Scan for the cell matching the given text and deliver its (X, Y) coordinate at center. 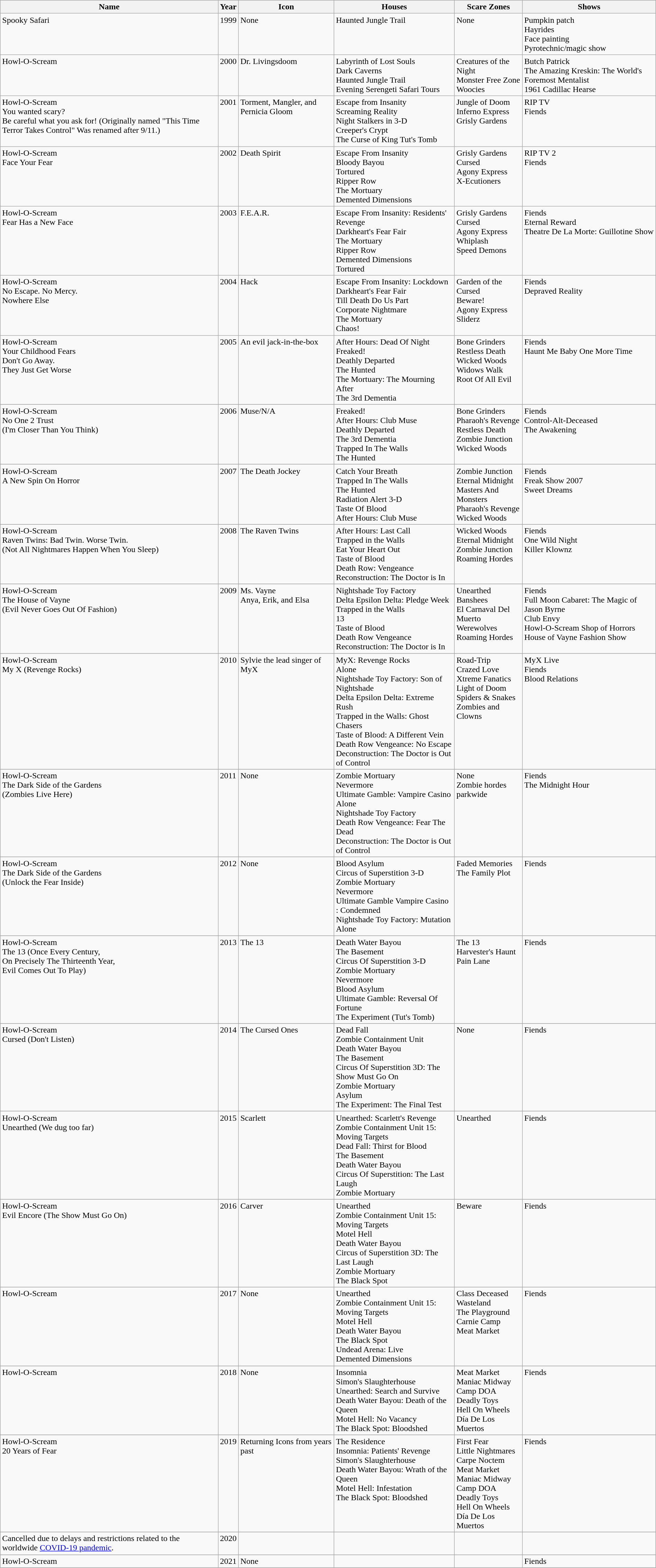
Fiends One Wild NightKiller Klownz (589, 554)
Unearthed Zombie Containment Unit 15: Moving Targets Motel Hell Death Water Bayou The Black Spot Undead Arena: Live Demented Dimensions (394, 1326)
Icon (286, 7)
2012 (228, 897)
After Hours: Dead Of Night Freaked! Deathly Departed The Hunted The Mortuary: The Mourning After The 3rd Dementia (394, 370)
2010 (228, 711)
Howl-O-ScreamThe Dark Side of the Gardens (Unlock the Fear Inside) (109, 897)
Fiends Control-Alt-DeceasedThe Awakening (589, 434)
Howl-O-ScreamRaven Twins: Bad Twin. Worse Twin. (Not All Nightmares Happen When You Sleep) (109, 554)
2009 (228, 618)
Howl-O-ScreamEvil Encore (The Show Must Go On) (109, 1243)
2003 (228, 241)
Howl-O-ScreamNo One 2 Trust (I'm Closer Than You Think) (109, 434)
The Death Jockey (286, 494)
Pumpkin patchHayridesFace paintingPyrotechnic/magic show (589, 34)
2019 (228, 1483)
Escape From Insanity: Lockdown Darkheart's Fear Fair Till Death Do Us Part Corporate Nightmare The Mortuary Chaos! (394, 305)
Escape From Insanity: Residents' Revenge Darkheart's Fear Fair The Mortuary Ripper Row Demented Dimensions Tortured (394, 241)
Name (109, 7)
Grisly Gardens Cursed Agony Express X-Ecutioners (489, 176)
Houses (394, 7)
2008 (228, 554)
2020 (228, 1543)
Escape from Insanity Screaming Reality Night Stalkers in 3-D Creeper's Crypt The Curse of King Tut's Tomb (394, 121)
Howl-O-ScreamCursed (Don't Listen) (109, 1067)
Carver (286, 1243)
Howl-O-ScreamNo Escape. No Mercy. Nowhere Else (109, 305)
Fiends Eternal Reward Theatre De La Morte: Guillotine Show (589, 241)
Howl-O-Scream20 Years of Fear (109, 1483)
Fiends Haunt Me Baby One More Time (589, 370)
Fiends The Midnight Hour (589, 813)
Howl-O-ScreamThe 13 (Once Every Century, On Precisely The Thirteenth Year, Evil Comes Out To Play) (109, 980)
Butch Patrick The Amazing Kreskin: The World's Foremost Mentalist 1961 Cadillac Hearse (589, 75)
2017 (228, 1326)
Unearthed Banshees El Carnaval Del Muerto Werewolves Roaming Hordes (489, 618)
Howl-O-ScreamUnearthed (We dug too far) (109, 1155)
Meat Market Maniac Midway Camp DOA Deadly Toys Hell On Wheels Día De Los Muertos (489, 1400)
Unearthed (489, 1155)
Wicked Woods Eternal Midnight Zombie Junction Roaming Hordes (489, 554)
None Zombie hordes parkwide (489, 813)
Sylvie the lead singer of MyX (286, 711)
2014 (228, 1067)
Howl-O-Scream The Dark Side of the Gardens (Zombies Live Here) (109, 813)
Year (228, 7)
Spooky Safari (109, 34)
2007 (228, 494)
Fiends Depraved Reality (589, 305)
Ms. VayneAnya, Erik, and Elsa (286, 618)
Cancelled due to delays and restrictions related to the worldwide COVID-19 pandemic. (109, 1543)
2011 (228, 813)
Catch Your Breath Trapped In The Walls The Hunted Radiation Alert 3-D Taste Of Blood After Hours: Club Muse (394, 494)
Blood Asylum Circus of Superstition 3-D Zombie Mortuary Nevermore Ultimate Gamble Vampire Casino : Condemned Nightshade Toy Factory: Mutation Alone (394, 897)
Fiends Full Moon Cabaret: The Magic of Jason Byrne Club Envy Howl-O-Scream Shop of Horrors House of Vayne Fashion Show (589, 618)
Torment, Mangler, and Pernicia Gloom (286, 121)
Bone Grinders Pharaoh's Revenge Restless Death Zombie Junction Wicked Woods (489, 434)
RIP TV Fiends (589, 121)
Fiends Freak Show 2007 Sweet Dreams (589, 494)
Howl-O-Scream Fear Has a New Face (109, 241)
2021 (228, 1561)
Dr. Livingsdoom (286, 75)
Howl-O-Scream Face Your Fear (109, 176)
An evil jack-in-the-box (286, 370)
Howl-O-Scream Your Childhood Fears Don't Go Away. They Just Get Worse (109, 370)
First Fear Little Nightmares Carpe Noctem Meat Market Maniac Midway Camp DOA Deadly Toys Hell On Wheels Día De Los Muertos (489, 1483)
Grisly Gardens Cursed Agony Express Whiplash Speed Demons (489, 241)
Labyrinth of Lost Souls Dark Caverns Haunted Jungle Trail Evening Serengeti Safari Tours (394, 75)
RIP TV 2 Fiends (589, 176)
Scare Zones (489, 7)
Shows (589, 7)
Class Deceased Wasteland The Playground Carnie Camp Meat Market (489, 1326)
The 13 Harvester's Haunt Pain Lane (489, 980)
2018 (228, 1400)
Creatures of the Night Monster Free Zone Woocies (489, 75)
Muse/N/A (286, 434)
2004 (228, 305)
2000 (228, 75)
Scarlett (286, 1155)
Faded Memories The Family Plot (489, 897)
Nightshade Toy Factory Delta Epsilon Delta: Pledge Week Trapped in the Walls 13 Taste of Blood Death Row Vengeance Reconstruction: The Doctor is In (394, 618)
Freaked! After Hours: Club Muse Deathly Departed The 3rd Dementia Trapped In The Walls The Hunted (394, 434)
Escape From Insanity Bloody BayouTortured Ripper Row The Mortuary Demented Dimensions (394, 176)
Zombie Junction Eternal Midnight Masters And Monsters Pharaoh's Revenge Wicked Woods (489, 494)
Jungle of Doom Inferno Express Grisly Gardens (489, 121)
Insomnia Simon's Slaughterhouse Unearthed: Search and Survive Death Water Bayou: Death of the Queen Motel Hell: No Vacancy The Black Spot: Bloodshed (394, 1400)
After Hours: Last Call Trapped in the Walls Eat Your Heart Out Taste of Blood Death Row: Vengeance Reconstruction: The Doctor is In (394, 554)
2001 (228, 121)
1999 (228, 34)
Beware (489, 1243)
Howl-O-ScreamThe House of Vayne (Evil Never Goes Out Of Fashion) (109, 618)
Howl-O-Scream You wanted scary? Be careful what you ask for! (Originally named "This Time Terror Takes Control" Was renamed after 9/11.) (109, 121)
MyX Live Fiends Blood Relations (589, 711)
2005 (228, 370)
2006 (228, 434)
2013 (228, 980)
2002 (228, 176)
Garden of the Cursed Beware! Agony Express Sliderz (489, 305)
The Cursed Ones (286, 1067)
Road-Trip Crazed Love Xtreme Fanatics Light of Doom Spiders & Snakes Zombies and Clowns (489, 711)
The Raven Twins (286, 554)
2016 (228, 1243)
Bone Grinders Restless Death Wicked Woods Widows Walk Root Of All Evil (489, 370)
Howl-O-ScreamMy X (Revenge Rocks) (109, 711)
Hack (286, 305)
Haunted Jungle Trail (394, 34)
The 13 (286, 980)
Death Spirit (286, 176)
2015 (228, 1155)
Howl-O-ScreamA New Spin On Horror (109, 494)
Returning Icons from years past (286, 1483)
F.E.A.R. (286, 241)
